Identify which cell holds the provided text, then report its [X, Y] central coordinate. 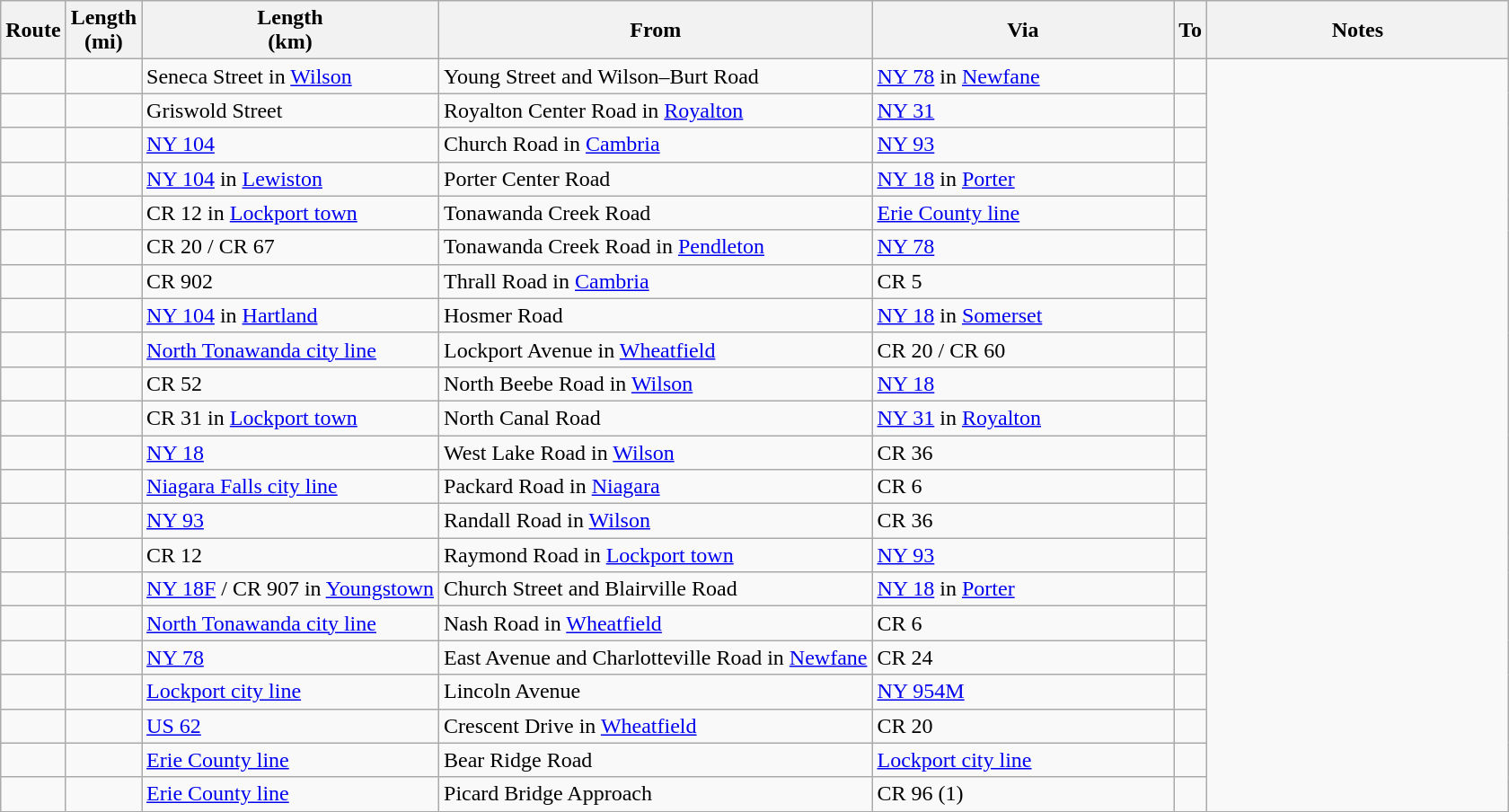
Lockport Avenue in Wheatfield [656, 349]
NY 104 [291, 145]
CR 20 / CR 67 [291, 247]
NY 18F / CR 907 in Youngstown [291, 589]
Picard Bridge Approach [656, 794]
NY 31 [1023, 110]
North Canal Road [656, 418]
Tonawanda Creek Road [656, 213]
CR 12 in Lockport town [291, 213]
From [656, 31]
Raymond Road in Lockport town [656, 555]
Length(mi) [103, 31]
Route [33, 31]
Royalton Center Road in Royalton [656, 110]
Lincoln Avenue [656, 692]
Via [1023, 31]
CR 902 [291, 281]
West Lake Road in Wilson [656, 452]
Randall Road in Wilson [656, 521]
CR 5 [1023, 281]
Length(km) [291, 31]
North Beebe Road in Wilson [656, 384]
CR 24 [1023, 658]
Niagara Falls city line [291, 487]
NY 104 in Lewiston [291, 179]
NY 954M [1023, 692]
Seneca Street in Wilson [291, 76]
CR 12 [291, 555]
NY 104 in Hartland [291, 315]
CR 20 / CR 60 [1023, 349]
Notes [1358, 31]
CR 52 [291, 384]
NY 31 in Royalton [1023, 418]
To [1191, 31]
Crescent Drive in Wheatfield [656, 726]
Church Road in Cambria [656, 145]
Bear Ridge Road [656, 760]
East Avenue and Charlotteville Road in Newfane [656, 658]
Packard Road in Niagara [656, 487]
NY 78 in Newfane [1023, 76]
CR 96 (1) [1023, 794]
Tonawanda Creek Road in Pendleton [656, 247]
CR 31 in Lockport town [291, 418]
Nash Road in Wheatfield [656, 623]
US 62 [291, 726]
Thrall Road in Cambria [656, 281]
CR 20 [1023, 726]
NY 18 in Somerset [1023, 315]
Hosmer Road [656, 315]
Porter Center Road [656, 179]
Griswold Street [291, 110]
Church Street and Blairville Road [656, 589]
Young Street and Wilson–Burt Road [656, 76]
